Capture the cell that displays the provided text and extract its [x, y] central coordinate. 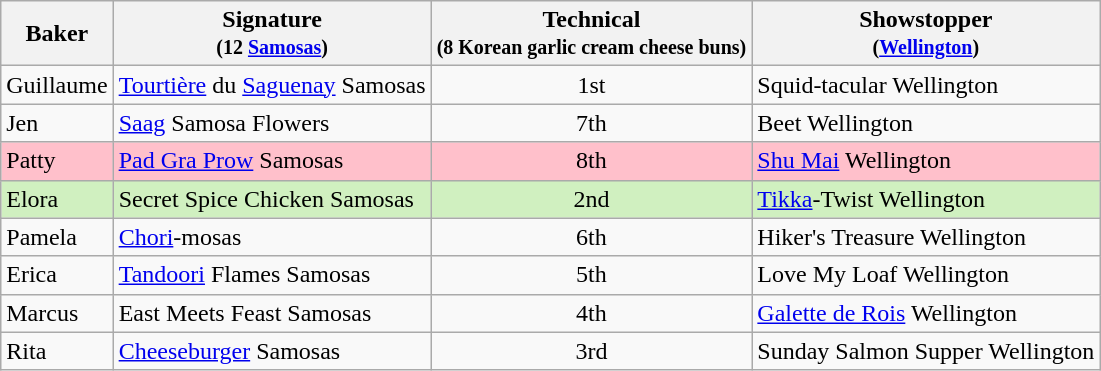
Squid-tacular Wellington [926, 85]
Rita [57, 351]
Beet Wellington [926, 123]
Pad Gra Prow Samosas [272, 161]
Tikka-Twist Wellington [926, 199]
Saag Samosa Flowers [272, 123]
Chori-mosas [272, 237]
Hiker's Treasure Wellington [926, 237]
5th [592, 275]
Signature(12 Samosas) [272, 34]
Marcus [57, 313]
Jen [57, 123]
Cheeseburger Samosas [272, 351]
1st [592, 85]
8th [592, 161]
Love My Loaf Wellington [926, 275]
Secret Spice Chicken Samosas [272, 199]
Showstopper(Wellington) [926, 34]
Baker [57, 34]
7th [592, 123]
Tourtière du Saguenay Samosas [272, 85]
6th [592, 237]
3rd [592, 351]
2nd [592, 199]
East Meets Feast Samosas [272, 313]
Tandoori Flames Samosas [272, 275]
Pamela [57, 237]
Sunday Salmon Supper Wellington [926, 351]
Shu Mai Wellington [926, 161]
Guillaume [57, 85]
Erica [57, 275]
Patty [57, 161]
Elora [57, 199]
4th [592, 313]
Technical(8 Korean garlic cream cheese buns) [592, 34]
Galette de Rois Wellington [926, 313]
